Return [X, Y] of the center of cell containing provided text 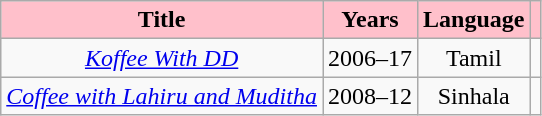
Tamil [474, 58]
2008–12 [370, 96]
Koffee With DD [162, 58]
Years [370, 20]
2006–17 [370, 58]
Title [162, 20]
Language [474, 20]
Coffee with Lahiru and Muditha [162, 96]
Sinhala [474, 96]
